Search for the cell housing the specified text and yield its (X, Y) center coordinate. 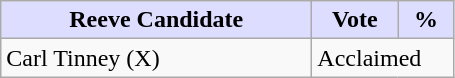
% (426, 20)
Carl Tinney (X) (156, 58)
Vote (355, 20)
Reeve Candidate (156, 20)
Acclaimed (383, 58)
